Pinpoint the cell where the given text exists, returning its (X, Y) midpoint coordinate. 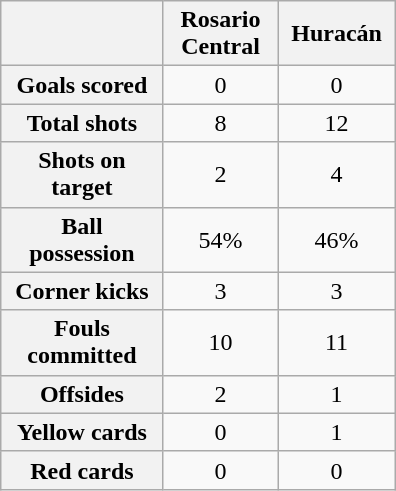
Rosario Central (220, 34)
11 (337, 342)
Corner kicks (82, 291)
Goals scored (82, 85)
Fouls committed (82, 342)
Huracán (337, 34)
8 (220, 123)
10 (220, 342)
Ball possession (82, 240)
Yellow cards (82, 432)
Offsides (82, 394)
Shots on target (82, 174)
4 (337, 174)
54% (220, 240)
Red cards (82, 470)
12 (337, 123)
46% (337, 240)
Total shots (82, 123)
